Capture the cell that displays the provided text and extract its [x, y] central coordinate. 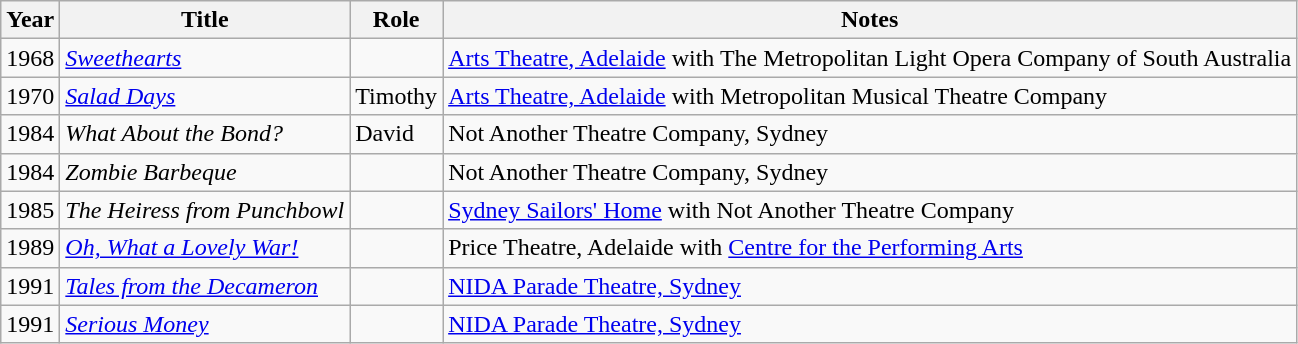
What About the Bond? [205, 134]
Timothy [396, 96]
1968 [30, 58]
Sydney Sailors' Home with Not Another Theatre Company [870, 210]
Price Theatre, Adelaide with Centre for the Performing Arts [870, 248]
1970 [30, 96]
Notes [870, 20]
1989 [30, 248]
1985 [30, 210]
The Heiress from Punchbowl [205, 210]
Role [396, 20]
Arts Theatre, Adelaide with Metropolitan Musical Theatre Company [870, 96]
Year [30, 20]
David [396, 134]
Sweethearts [205, 58]
Tales from the Decameron [205, 286]
Oh, What a Lovely War! [205, 248]
Title [205, 20]
Arts Theatre, Adelaide with The Metropolitan Light Opera Company of South Australia [870, 58]
Serious Money [205, 324]
Salad Days [205, 96]
Zombie Barbeque [205, 172]
